From the cell containing the given text, extract its center point as [X, Y] coordinate. 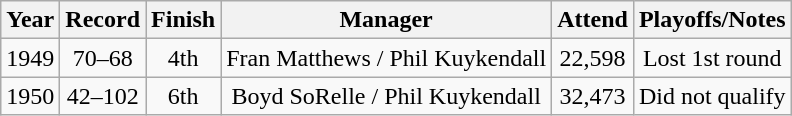
42–102 [103, 96]
4th [184, 58]
Finish [184, 20]
Attend [593, 20]
Record [103, 20]
22,598 [593, 58]
1950 [30, 96]
Playoffs/Notes [712, 20]
Did not qualify [712, 96]
Boyd SoRelle / Phil Kuykendall [386, 96]
70–68 [103, 58]
32,473 [593, 96]
Lost 1st round [712, 58]
Manager [386, 20]
1949 [30, 58]
6th [184, 96]
Year [30, 20]
Fran Matthews / Phil Kuykendall [386, 58]
